Determine the [X, Y] coordinate at the center of the cell enclosing the given text.  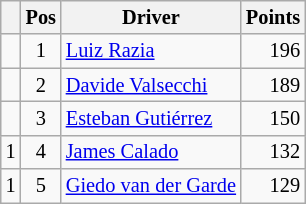
132 [273, 152]
Davide Valsecchi [151, 85]
196 [273, 51]
James Calado [151, 152]
Points [273, 17]
129 [273, 186]
Pos [41, 17]
Giedo van der Garde [151, 186]
3 [41, 118]
150 [273, 118]
2 [41, 85]
5 [41, 186]
Esteban Gutiérrez [151, 118]
4 [41, 152]
Luiz Razia [151, 51]
Driver [151, 17]
189 [273, 85]
